Determine the (X, Y) coordinate at the center of the cell enclosing the given text.  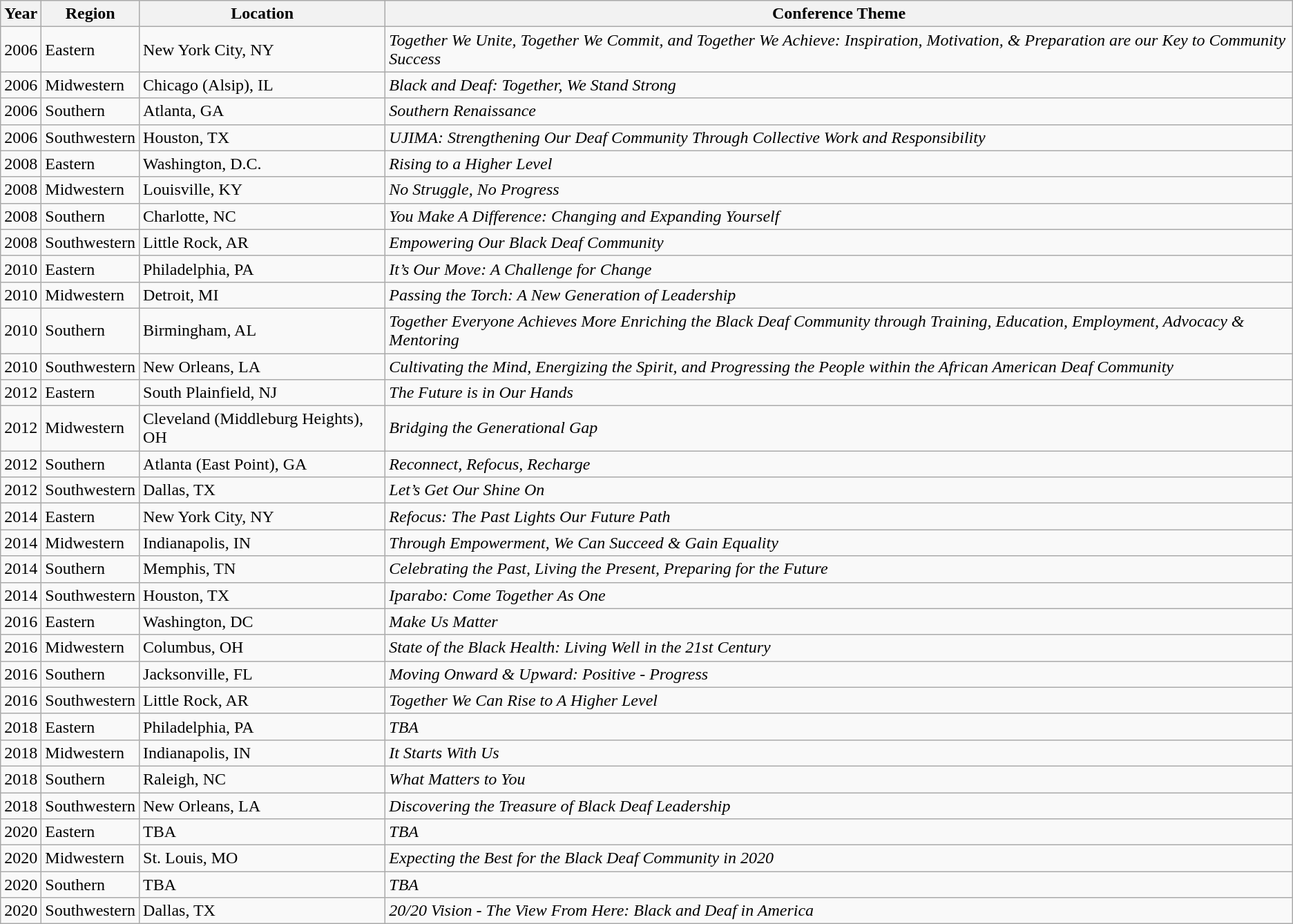
Chicago (Alsip), IL (262, 85)
St. Louis, MO (262, 858)
Moving Onward & Upward: Positive - Progress (839, 674)
Atlanta, GA (262, 111)
It’s Our Move: A Challenge for Change (839, 269)
Location (262, 14)
Washington, D.C. (262, 164)
Raleigh, NC (262, 779)
Make Us Matter (839, 622)
Passing the Torch: A New Generation of Leadership (839, 295)
Louisville, KY (262, 190)
Discovering the Treasure of Black Deaf Leadership (839, 806)
South Plainfield, NJ (262, 393)
What Matters to You (839, 779)
Cleveland (Middleburg Heights), OH (262, 428)
20/20 Vision - The View From Here: Black and Deaf in America (839, 911)
The Future is in Our Hands (839, 393)
Birmingham, AL (262, 330)
Year (21, 14)
Empowering Our Black Deaf Community (839, 242)
Rising to a Higher Level (839, 164)
Atlanta (East Point), GA (262, 464)
Black and Deaf: Together, We Stand Strong (839, 85)
Jacksonville, FL (262, 674)
Through Empowerment, We Can Succeed & Gain Equality (839, 543)
Memphis, TN (262, 569)
Iparabo: Come Together As One (839, 595)
Together Everyone Achieves More Enriching the Black Deaf Community through Training, Education, Employment, Advocacy & Mentoring (839, 330)
Refocus: The Past Lights Our Future Path (839, 517)
Let’s Get Our Shine On (839, 490)
Conference Theme (839, 14)
Southern Renaissance (839, 111)
Charlotte, NC (262, 216)
Together We Unite, Together We Commit, and Together We Achieve: Inspiration, Motivation, & Preparation are our Key to Community Success (839, 50)
Celebrating the Past, Living the Present, Preparing for the Future (839, 569)
Reconnect, Refocus, Recharge (839, 464)
Expecting the Best for the Black Deaf Community in 2020 (839, 858)
You Make A Difference: Changing and Expanding Yourself (839, 216)
State of the Black Health: Living Well in the 21st Century (839, 648)
Columbus, OH (262, 648)
Detroit, MI (262, 295)
It Starts With Us (839, 753)
No Struggle, No Progress (839, 190)
Together We Can Rise to A Higher Level (839, 700)
UJIMA: Strengthening Our Deaf Community Through Collective Work and Responsibility (839, 137)
Region (90, 14)
Bridging the Generational Gap (839, 428)
Washington, DC (262, 622)
Cultivating the Mind, Energizing the Spirit, and Progressing the People within the African American Deaf Community (839, 367)
